Return [X, Y] of the center of cell containing provided text 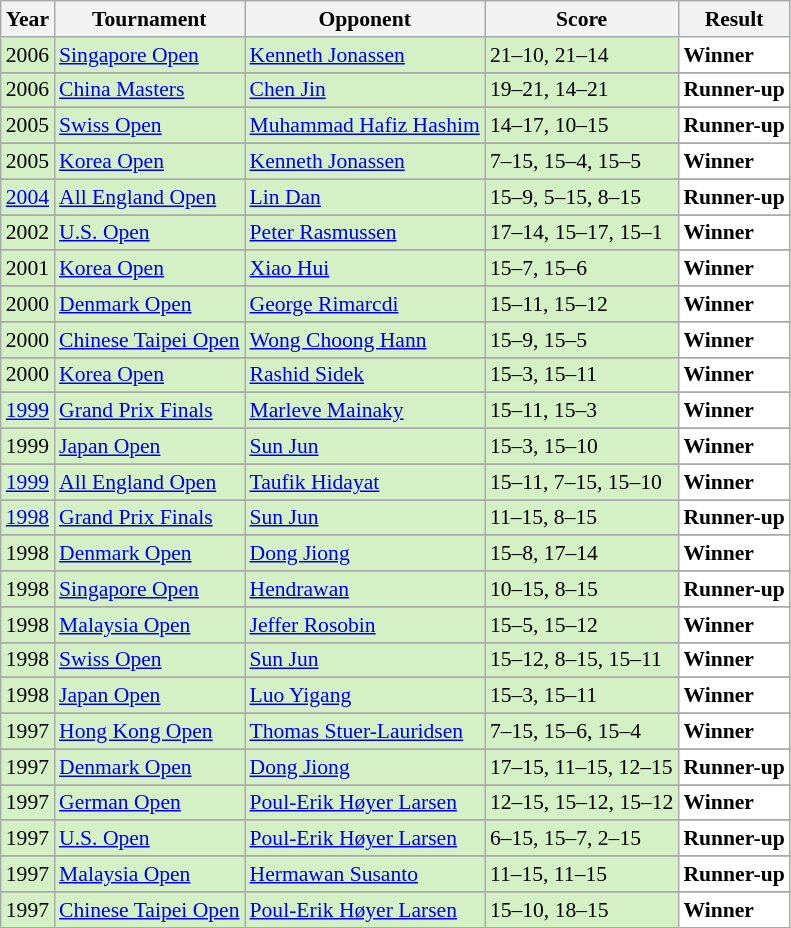
Xiao Hui [364, 269]
21–10, 21–14 [582, 55]
15–9, 5–15, 8–15 [582, 197]
15–9, 15–5 [582, 340]
German Open [149, 803]
7–15, 15–4, 15–5 [582, 162]
2004 [28, 197]
15–5, 15–12 [582, 625]
Year [28, 19]
Hong Kong Open [149, 732]
Result [734, 19]
Peter Rasmussen [364, 233]
Wong Choong Hann [364, 340]
19–21, 14–21 [582, 90]
2001 [28, 269]
17–14, 15–17, 15–1 [582, 233]
Taufik Hidayat [364, 482]
6–15, 15–7, 2–15 [582, 839]
Marleve Mainaky [364, 411]
7–15, 15–6, 15–4 [582, 732]
Jeffer Rosobin [364, 625]
15–11, 15–12 [582, 304]
15–12, 8–15, 15–11 [582, 660]
Thomas Stuer-Lauridsen [364, 732]
2002 [28, 233]
Rashid Sidek [364, 375]
11–15, 11–15 [582, 874]
George Rimarcdi [364, 304]
15–3, 15–10 [582, 447]
12–15, 15–12, 15–12 [582, 803]
15–10, 18–15 [582, 910]
17–15, 11–15, 12–15 [582, 767]
11–15, 8–15 [582, 518]
Muhammad Hafiz Hashim [364, 126]
Hendrawan [364, 589]
15–8, 17–14 [582, 554]
Score [582, 19]
China Masters [149, 90]
Chen Jin [364, 90]
Hermawan Susanto [364, 874]
Lin Dan [364, 197]
Luo Yigang [364, 696]
14–17, 10–15 [582, 126]
15–11, 7–15, 15–10 [582, 482]
15–7, 15–6 [582, 269]
Tournament [149, 19]
10–15, 8–15 [582, 589]
15–11, 15–3 [582, 411]
Opponent [364, 19]
